Pinpoint the cell where the given text exists, returning its (X, Y) midpoint coordinate. 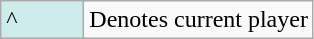
Denotes current player (199, 20)
^ (42, 20)
